Pinpoint the cell where the given text exists, returning its [x, y] midpoint coordinate. 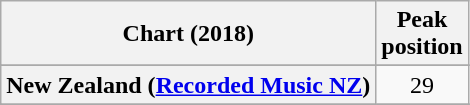
29 [422, 85]
New Zealand (Recorded Music NZ) [188, 85]
Chart (2018) [188, 34]
Peak position [422, 34]
